Scan for the cell matching the given text and deliver its [X, Y] coordinate at center. 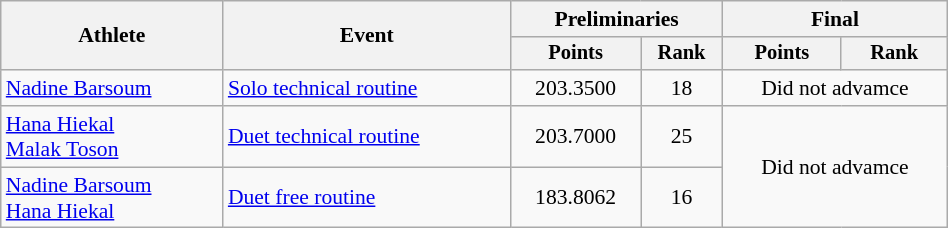
Duet technical routine [367, 136]
Hana HiekalMalak Toson [112, 136]
Athlete [112, 36]
18 [681, 88]
Preliminaries [617, 19]
Nadine BarsoumHana Hiekal [112, 198]
203.3500 [576, 88]
16 [681, 198]
Nadine Barsoum [112, 88]
Solo technical routine [367, 88]
Event [367, 36]
Final [836, 19]
183.8062 [576, 198]
Duet free routine [367, 198]
25 [681, 136]
203.7000 [576, 136]
